Extract the (X, Y) coordinate from the center of the cell holding the provided text.  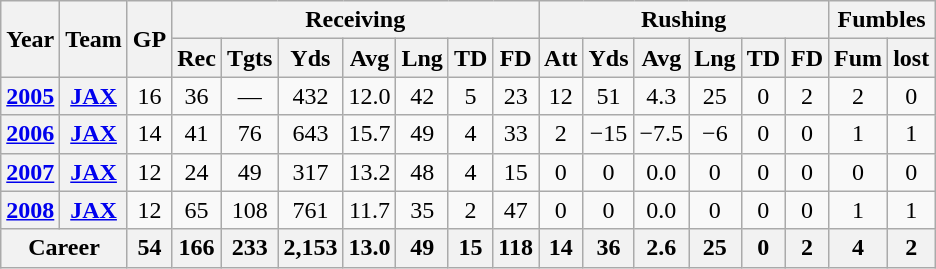
54 (149, 248)
Tgts (249, 58)
24 (197, 172)
65 (197, 210)
lost (912, 58)
118 (516, 248)
GP (149, 39)
4.3 (662, 96)
Year (30, 39)
Rushing (684, 20)
2006 (30, 134)
11.7 (370, 210)
42 (422, 96)
108 (249, 210)
2005 (30, 96)
— (249, 96)
47 (516, 210)
48 (422, 172)
2008 (30, 210)
166 (197, 248)
13.2 (370, 172)
76 (249, 134)
23 (516, 96)
Fumbles (882, 20)
12.0 (370, 96)
761 (310, 210)
−7.5 (662, 134)
35 (422, 210)
2007 (30, 172)
33 (516, 134)
643 (310, 134)
Career (64, 248)
−6 (715, 134)
233 (249, 248)
Rec (197, 58)
16 (149, 96)
15.7 (370, 134)
51 (608, 96)
2,153 (310, 248)
Att (561, 58)
432 (310, 96)
317 (310, 172)
2.6 (662, 248)
Receiving (356, 20)
5 (470, 96)
−15 (608, 134)
Fum (858, 58)
Team (94, 39)
13.0 (370, 248)
41 (197, 134)
